Locate the cell with the specified text and output its [x, y] center coordinate. 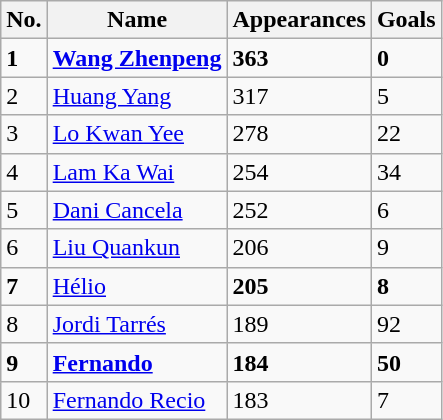
205 [299, 286]
Lam Ka Wai [137, 172]
183 [299, 400]
0 [406, 58]
Goals [406, 20]
2 [24, 96]
Appearances [299, 20]
34 [406, 172]
Huang Yang [137, 96]
Fernando Recio [137, 400]
252 [299, 210]
4 [24, 172]
Dani Cancela [137, 210]
189 [299, 324]
254 [299, 172]
92 [406, 324]
206 [299, 248]
Hélio [137, 286]
184 [299, 362]
50 [406, 362]
278 [299, 134]
1 [24, 58]
3 [24, 134]
Liu Quankun [137, 248]
Jordi Tarrés [137, 324]
Lo Kwan Yee [137, 134]
Name [137, 20]
22 [406, 134]
No. [24, 20]
Wang Zhenpeng [137, 58]
363 [299, 58]
Fernando [137, 362]
317 [299, 96]
10 [24, 400]
